Pinpoint the cell where the given text exists, returning its (x, y) midpoint coordinate. 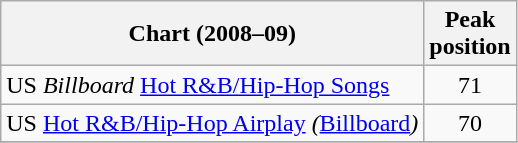
US Hot R&B/Hip-Hop Airplay (Billboard) (212, 123)
Chart (2008–09) (212, 34)
US Billboard Hot R&B/Hip-Hop Songs (212, 85)
71 (470, 85)
70 (470, 123)
Peakposition (470, 34)
